From the cell containing the given text, extract its center point as [x, y] coordinate. 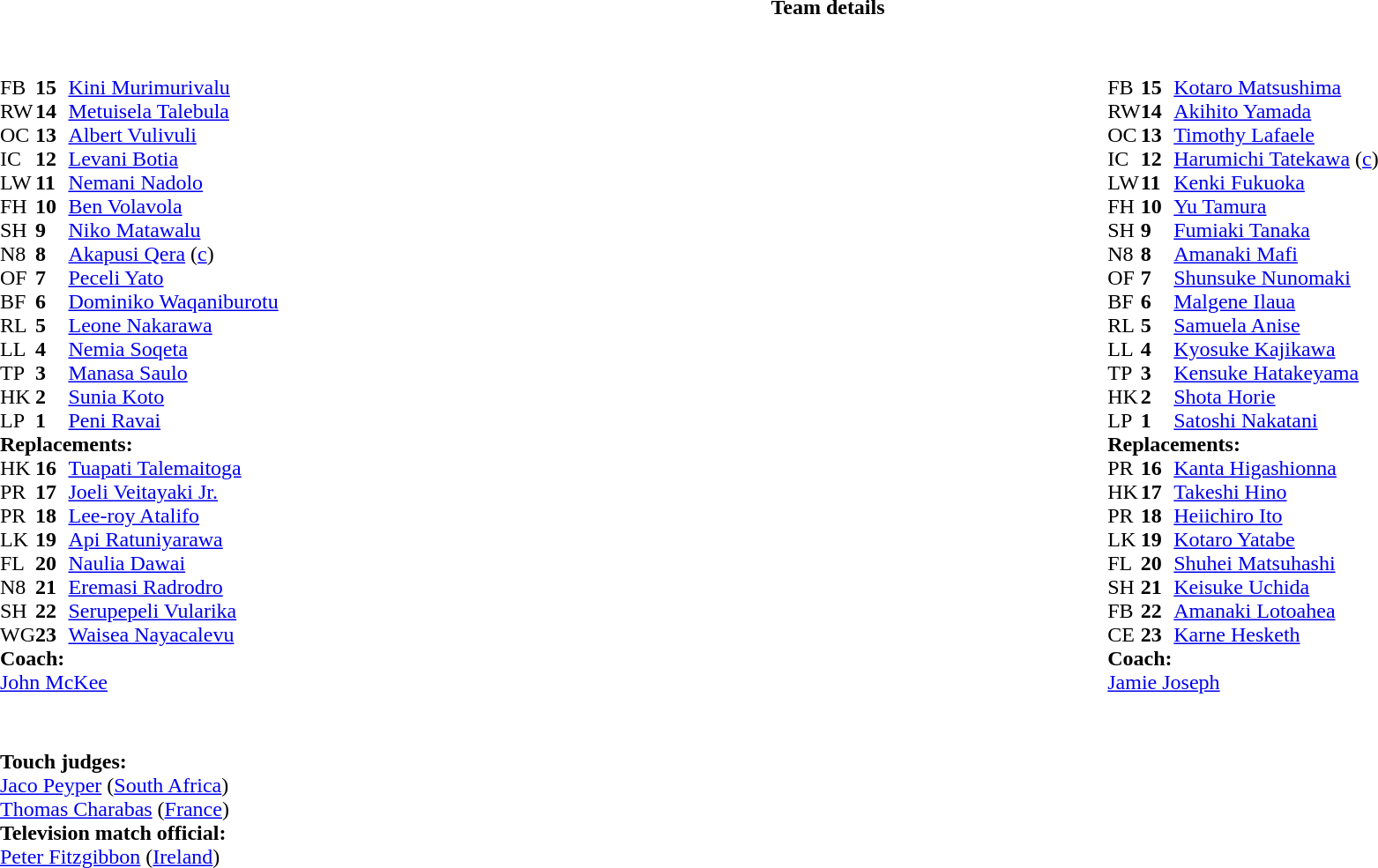
Levani Botia [173, 159]
Keisuke Uchida [1276, 587]
CE [1124, 634]
Peni Ravai [173, 421]
Serupepeli Vularika [173, 612]
Ben Volavola [173, 206]
Api Ratuniyarawa [173, 539]
Shota Horie [1276, 397]
Lee-roy Atalifo [173, 516]
Fumiaki Tanaka [1276, 231]
Amanaki Mafi [1276, 254]
Peceli Yato [173, 278]
Sunia Koto [173, 397]
Nemia Soqeta [173, 349]
Niko Matawalu [173, 231]
Kensuke Hatakeyama [1276, 374]
Akapusi Qera (c) [173, 254]
Kyosuke Kajikawa [1276, 349]
Kenki Fukuoka [1276, 183]
Akihito Yamada [1276, 111]
Yu Tamura [1276, 206]
Karne Hesketh [1276, 634]
Kanta Higashionna [1276, 469]
Amanaki Lotoahea [1276, 612]
Joeli Veitayaki Jr. [173, 492]
Leone Nakarawa [173, 326]
Manasa Saulo [173, 374]
Kotaro Yatabe [1276, 539]
Tuapati Talemaitoga [173, 469]
Harumichi Tatekawa (c) [1276, 159]
Dominiko Waqaniburotu [173, 301]
Shuhei Matsuhashi [1276, 564]
Timothy Lafaele [1276, 136]
Kotaro Matsushima [1276, 88]
Satoshi Nakatani [1276, 421]
Albert Vulivuli [173, 136]
Jamie Joseph [1243, 682]
Naulia Dawai [173, 564]
WG [18, 634]
Metuisela Talebula [173, 111]
Heiichiro Ito [1276, 516]
Malgene Ilaua [1276, 301]
Takeshi Hino [1276, 492]
Eremasi Radrodro [173, 587]
Waisea Nayacalevu [173, 634]
Kini Murimurivalu [173, 88]
John McKee [139, 682]
Nemani Nadolo [173, 183]
Shunsuke Nunomaki [1276, 278]
Samuela Anise [1276, 326]
